Capture the cell that displays the provided text and extract its [X, Y] central coordinate. 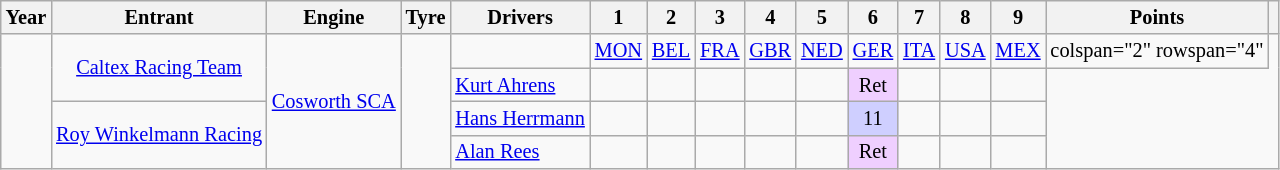
Alan Rees [520, 152]
USA [965, 51]
Year [26, 17]
colspan="2" rowspan="4" [1158, 51]
NED [822, 51]
Drivers [520, 17]
4 [770, 17]
9 [1018, 17]
Cosworth SCA [334, 102]
5 [822, 17]
GBR [770, 51]
Entrant [159, 17]
11 [873, 118]
Hans Herrmann [520, 118]
Points [1158, 17]
Engine [334, 17]
GER [873, 51]
2 [671, 17]
MEX [1018, 51]
8 [965, 17]
Caltex Racing Team [159, 68]
ITA [919, 51]
6 [873, 17]
Roy Winkelmann Racing [159, 134]
1 [618, 17]
MON [618, 51]
Kurt Ahrens [520, 85]
Tyre [426, 17]
7 [919, 17]
3 [720, 17]
FRA [720, 51]
BEL [671, 51]
